Provide the (X, Y) coordinate of the cell's center where the given text is located.  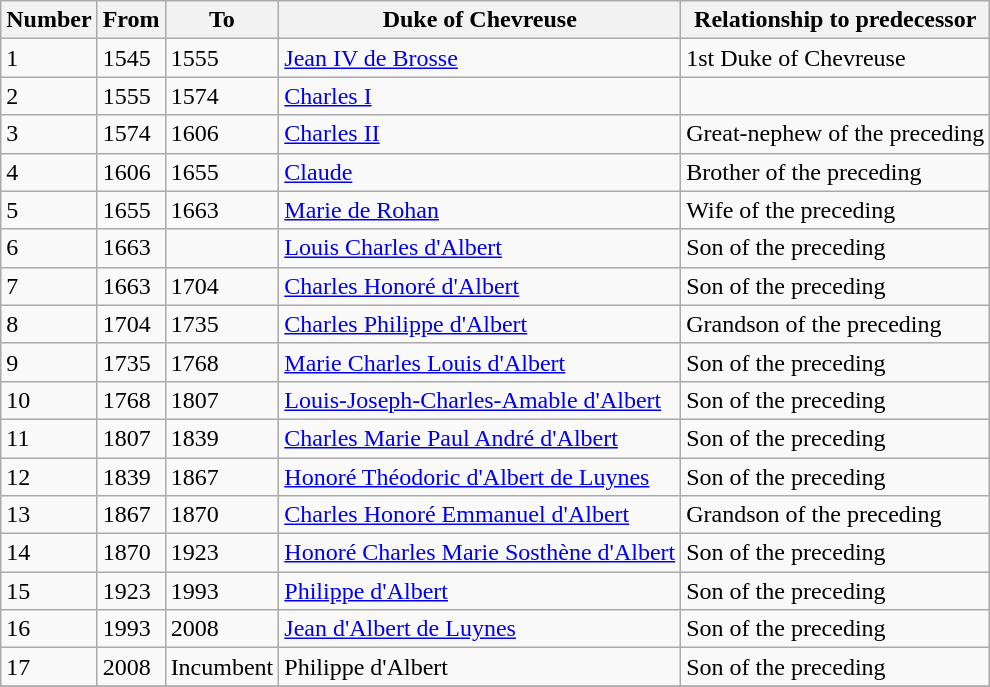
Charles Philippe d'Albert (480, 324)
Honoré Charles Marie Sosthène d'Albert (480, 553)
13 (49, 515)
Charles Honoré Emmanuel d'Albert (480, 515)
Number (49, 20)
Relationship to predecessor (836, 20)
Jean IV de Brosse (480, 58)
3 (49, 134)
11 (49, 438)
Charles I (480, 96)
Marie de Rohan (480, 210)
Charles II (480, 134)
Wife of the preceding (836, 210)
Louis-Joseph-Charles-Amable d'Albert (480, 400)
Charles Honoré d'Albert (480, 286)
5 (49, 210)
Duke of Chevreuse (480, 20)
1545 (131, 58)
17 (49, 667)
2 (49, 96)
1st Duke of Chevreuse (836, 58)
12 (49, 477)
15 (49, 591)
Claude (480, 172)
From (131, 20)
7 (49, 286)
8 (49, 324)
Honoré Théodoric d'Albert de Luynes (480, 477)
Louis Charles d'Albert (480, 248)
16 (49, 629)
4 (49, 172)
Great-nephew of the preceding (836, 134)
Marie Charles Louis d'Albert (480, 362)
14 (49, 553)
Incumbent (222, 667)
10 (49, 400)
To (222, 20)
Jean d'Albert de Luynes (480, 629)
1 (49, 58)
Charles Marie Paul André d'Albert (480, 438)
Brother of the preceding (836, 172)
9 (49, 362)
6 (49, 248)
